For the text-containing cell, return its midpoint in [x, y] coordinate format. 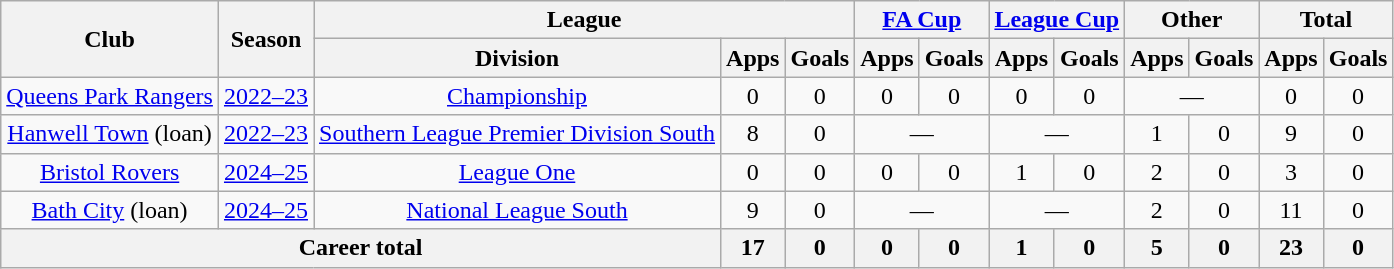
3 [1291, 172]
Queens Park Rangers [110, 96]
National League South [518, 210]
FA Cup [922, 20]
Southern League Premier Division South [518, 134]
Division [518, 58]
Club [110, 39]
Hanwell Town (loan) [110, 134]
Total [1326, 20]
Bristol Rovers [110, 172]
Career total [361, 248]
Other [1192, 20]
5 [1157, 248]
League [584, 20]
Championship [518, 96]
11 [1291, 210]
Season [266, 39]
23 [1291, 248]
17 [753, 248]
8 [753, 134]
League One [518, 172]
Bath City (loan) [110, 210]
League Cup [1057, 20]
